Return (x, y) of the center of cell containing provided text 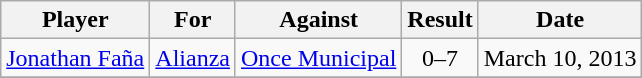
Result (440, 20)
Once Municipal (318, 58)
Against (318, 20)
Alianza (193, 58)
Player (76, 20)
Date (560, 20)
Jonathan Faña (76, 58)
0–7 (440, 58)
March 10, 2013 (560, 58)
For (193, 20)
